Output the [X, Y] coordinate of the center of the cell containing the given text.  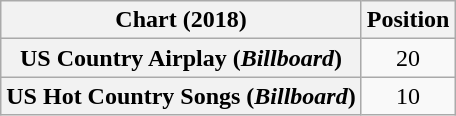
Position [408, 20]
20 [408, 58]
US Hot Country Songs (Billboard) [181, 96]
10 [408, 96]
Chart (2018) [181, 20]
US Country Airplay (Billboard) [181, 58]
